Provide the (X, Y) coordinate of the cell's center where the given text is located.  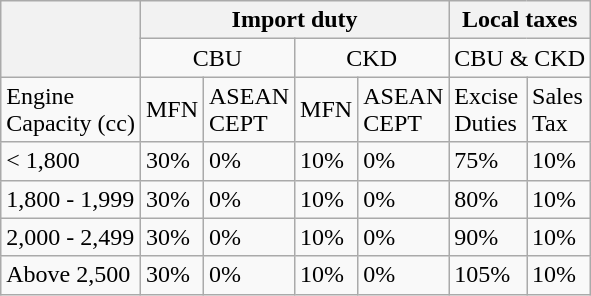
CBU & CKD (520, 58)
2,000 - 2,499 (71, 237)
Engine Capacity (cc) (71, 110)
Sales Tax (559, 110)
Excise Duties (488, 110)
80% (488, 199)
75% (488, 161)
Import duty (294, 20)
CKD (372, 58)
90% (488, 237)
< 1,800 (71, 161)
105% (488, 275)
CBU (217, 58)
1,800 - 1,999 (71, 199)
Above 2,500 (71, 275)
Local taxes (520, 20)
